Return the (X, Y) coordinate for the center point of the cell that contains the specified text.  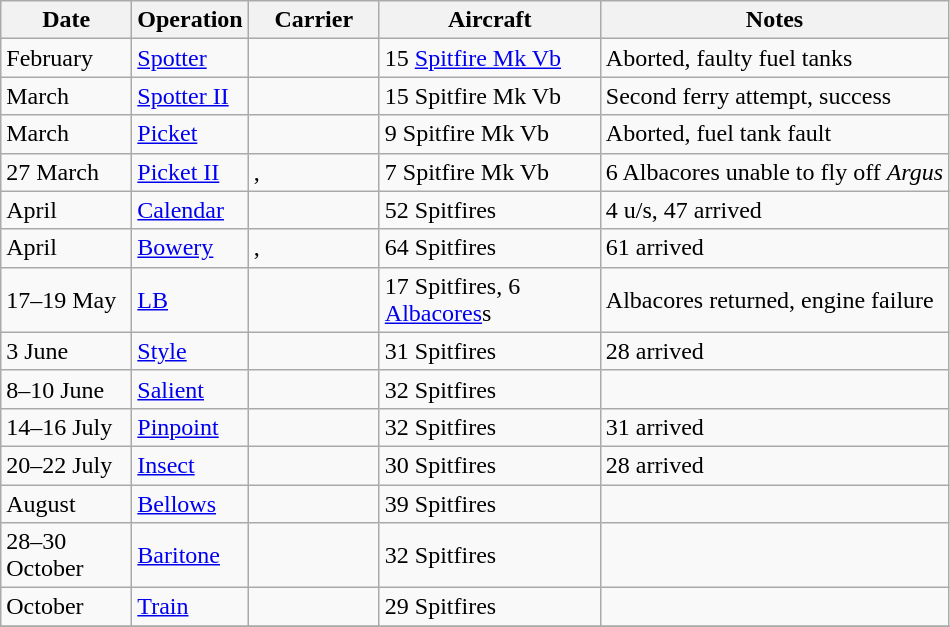
31 arrived (774, 427)
October (66, 607)
Albacores returned, engine failure (774, 300)
Notes (774, 20)
Aircraft (490, 20)
Pinpoint (190, 427)
February (66, 58)
Insect (190, 465)
52 Spitfires (490, 210)
61 arrived (774, 248)
9 Spitfire Mk Vb (490, 134)
6 Albacores unable to fly off Argus (774, 172)
Calendar (190, 210)
Second ferry attempt, success (774, 96)
Picket II (190, 172)
14–16 July (66, 427)
Train (190, 607)
8–10 June (66, 389)
27 March (66, 172)
31 Spitfires (490, 351)
Aborted, fuel tank fault (774, 134)
Carrier (314, 20)
4 u/s, 47 arrived (774, 210)
7 Spitfire Mk Vb (490, 172)
Style (190, 351)
3 June (66, 351)
Spotter (190, 58)
17–19 May (66, 300)
Salient (190, 389)
Picket (190, 134)
LB (190, 300)
28–30 October (66, 556)
17 Spitfires, 6 Albacoress (490, 300)
30 Spitfires (490, 465)
Spotter II (190, 96)
Bowery (190, 248)
Date (66, 20)
Bellows (190, 503)
20–22 July (66, 465)
Baritone (190, 556)
39 Spitfires (490, 503)
Aborted, faulty fuel tanks (774, 58)
Operation (190, 20)
64 Spitfires (490, 248)
29 Spitfires (490, 607)
August (66, 503)
